From the cell containing the given text, extract its center point as (x, y) coordinate. 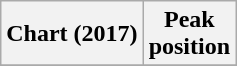
Chart (2017) (72, 34)
Peakposition (189, 34)
